For the text-containing cell, return its midpoint in [x, y] coordinate format. 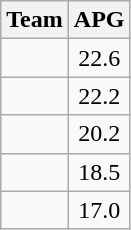
22.6 [99, 58]
APG [99, 20]
22.2 [99, 96]
Team [35, 20]
20.2 [99, 134]
17.0 [99, 210]
18.5 [99, 172]
